Return (X, Y) of the center of cell containing provided text 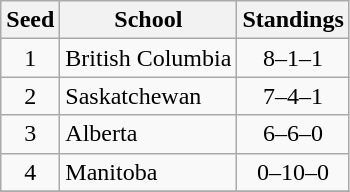
4 (30, 172)
School (148, 20)
Standings (293, 20)
2 (30, 96)
1 (30, 58)
6–6–0 (293, 134)
Seed (30, 20)
Alberta (148, 134)
8–1–1 (293, 58)
0–10–0 (293, 172)
British Columbia (148, 58)
Saskatchewan (148, 96)
7–4–1 (293, 96)
Manitoba (148, 172)
3 (30, 134)
